Capture the cell that displays the provided text and extract its [x, y] central coordinate. 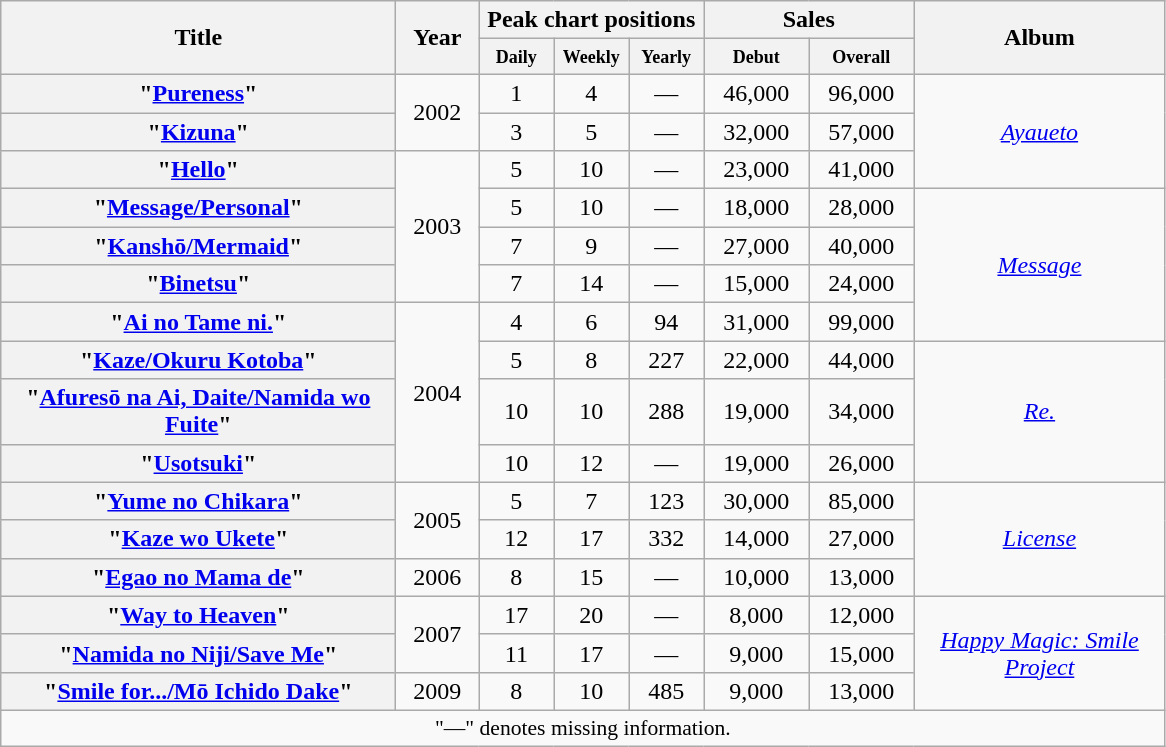
34,000 [862, 412]
"Kaze/Okuru Kotoba" [198, 360]
31,000 [756, 322]
14 [592, 284]
26,000 [862, 463]
"Smile for.../Mō Ichido Dake" [198, 691]
2005 [438, 520]
Sales [809, 20]
Weekly [592, 57]
2007 [438, 634]
Happy Magic: Smile Project [1040, 653]
"Usotsuki" [198, 463]
"Egao no Mama de" [198, 577]
"Yume no Chikara" [198, 501]
46,000 [756, 93]
License [1040, 539]
1 [516, 93]
22,000 [756, 360]
44,000 [862, 360]
288 [666, 412]
2003 [438, 227]
10,000 [756, 577]
227 [666, 360]
57,000 [862, 131]
2006 [438, 577]
28,000 [862, 208]
Ayaueto [1040, 131]
"Kizuna" [198, 131]
"Binetsu" [198, 284]
Peak chart positions [592, 20]
Debut [756, 57]
"Afuresō na Ai, Daite/Namida wo Fuite" [198, 412]
12,000 [862, 615]
6 [592, 322]
Yearly [666, 57]
"Message/Personal" [198, 208]
24,000 [862, 284]
"Kanshō/Mermaid" [198, 246]
32,000 [756, 131]
30,000 [756, 501]
41,000 [862, 170]
Year [438, 38]
"Ai no Tame ni." [198, 322]
2009 [438, 691]
Message [1040, 265]
23,000 [756, 170]
3 [516, 131]
20 [592, 615]
96,000 [862, 93]
"Namida no Niji/Save Me" [198, 653]
"Kaze wo Ukete" [198, 539]
14,000 [756, 539]
332 [666, 539]
Overall [862, 57]
40,000 [862, 246]
15 [592, 577]
Album [1040, 38]
"Hello" [198, 170]
18,000 [756, 208]
11 [516, 653]
Re. [1040, 412]
Title [198, 38]
"—" denotes missing information. [583, 728]
2002 [438, 112]
2004 [438, 392]
99,000 [862, 322]
Daily [516, 57]
"Pureness" [198, 93]
123 [666, 501]
"Way to Heaven" [198, 615]
85,000 [862, 501]
9 [592, 246]
485 [666, 691]
8,000 [756, 615]
94 [666, 322]
